Search for the cell housing the specified text and yield its (X, Y) center coordinate. 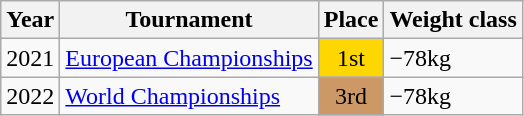
Tournament (189, 20)
2021 (30, 58)
Year (30, 20)
3rd (351, 96)
European Championships (189, 58)
Place (351, 20)
Weight class (453, 20)
World Championships (189, 96)
2022 (30, 96)
1st (351, 58)
